Return the (x, y) coordinate for the center point of the cell that contains the specified text.  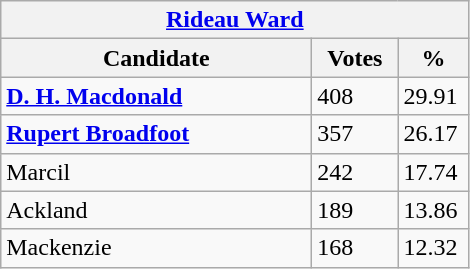
189 (355, 210)
Candidate (156, 58)
Rupert Broadfoot (156, 134)
168 (355, 248)
26.17 (434, 134)
29.91 (434, 96)
Ackland (156, 210)
Mackenzie (156, 248)
Rideau Ward (235, 20)
Marcil (156, 172)
12.32 (434, 248)
357 (355, 134)
D. H. Macdonald (156, 96)
408 (355, 96)
17.74 (434, 172)
Votes (355, 58)
% (434, 58)
13.86 (434, 210)
242 (355, 172)
